Extract the [x, y] coordinate from the center of the cell holding the provided text.  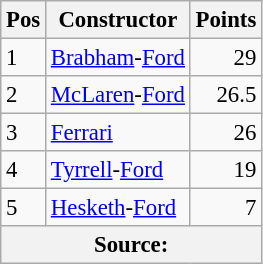
Ferrari [118, 133]
Constructor [118, 20]
19 [226, 170]
3 [24, 133]
Points [226, 20]
5 [24, 208]
26 [226, 133]
Source: [132, 245]
Hesketh-Ford [118, 208]
4 [24, 170]
Tyrrell-Ford [118, 170]
7 [226, 208]
2 [24, 95]
Pos [24, 20]
McLaren-Ford [118, 95]
29 [226, 58]
1 [24, 58]
Brabham-Ford [118, 58]
26.5 [226, 95]
